Search for the cell housing the specified text and yield its (X, Y) center coordinate. 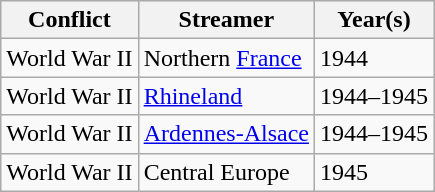
1944 (374, 58)
Year(s) (374, 20)
Conflict (70, 20)
Streamer (226, 20)
Rhineland (226, 96)
Ardennes-Alsace (226, 134)
Central Europe (226, 172)
Northern France (226, 58)
1945 (374, 172)
